Detect which cell encompasses the target text, then output its (x, y) center coordinate. 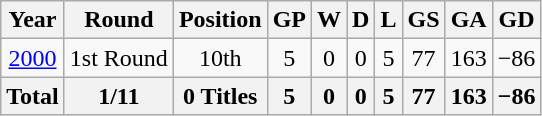
0 Titles (220, 96)
GA (468, 20)
GS (424, 20)
W (330, 20)
1st Round (118, 58)
Year (33, 20)
Position (220, 20)
GD (516, 20)
Round (118, 20)
2000 (33, 58)
10th (220, 58)
L (388, 20)
1/11 (118, 96)
D (361, 20)
GP (289, 20)
Total (33, 96)
